Provide the [x, y] coordinate of the cell's center where the given text is located.  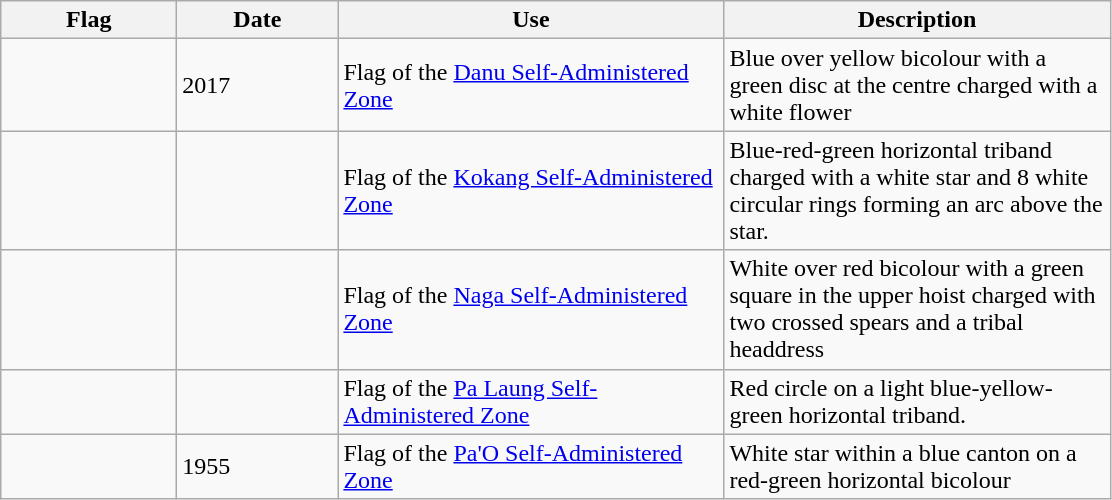
2017 [258, 85]
Flag of the Danu Self-Administered Zone [531, 85]
Flag of the Pa Laung Self-Administered Zone [531, 402]
White star within a blue canton on a red-green horizontal bicolour [917, 466]
Flag of the Kokang Self-Administered Zone [531, 190]
Use [531, 20]
Date [258, 20]
Description [917, 20]
Blue-red-green horizontal triband charged with a white star and 8 white circular rings forming an arc above the star. [917, 190]
Flag [89, 20]
White over red bicolour with a green square in the upper hoist charged with two crossed spears and a tribal headdress [917, 310]
Flag of the Naga Self-Administered Zone [531, 310]
Blue over yellow bicolour with a green disc at the centre charged with a white flower [917, 85]
Red circle on a light blue-yellow-green horizontal triband. [917, 402]
Flag of the Pa'O Self-Administered Zone [531, 466]
1955 [258, 466]
